Return [x, y] of the center of cell containing provided text 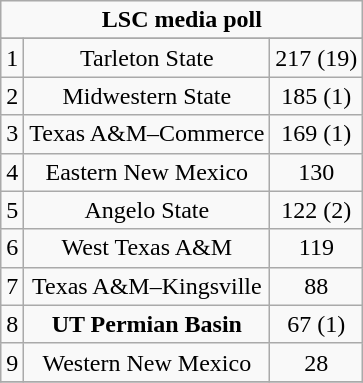
UT Permian Basin [147, 324]
2 [12, 96]
6 [12, 248]
217 (19) [316, 58]
Texas A&M–Commerce [147, 134]
169 (1) [316, 134]
1 [12, 58]
Tarleton State [147, 58]
130 [316, 172]
4 [12, 172]
Western New Mexico [147, 362]
3 [12, 134]
West Texas A&M [147, 248]
185 (1) [316, 96]
8 [12, 324]
28 [316, 362]
LSC media poll [182, 20]
122 (2) [316, 210]
Eastern New Mexico [147, 172]
5 [12, 210]
Midwestern State [147, 96]
7 [12, 286]
Texas A&M–Kingsville [147, 286]
88 [316, 286]
67 (1) [316, 324]
Angelo State [147, 210]
9 [12, 362]
119 [316, 248]
